From the cell containing the given text, extract its center point as (X, Y) coordinate. 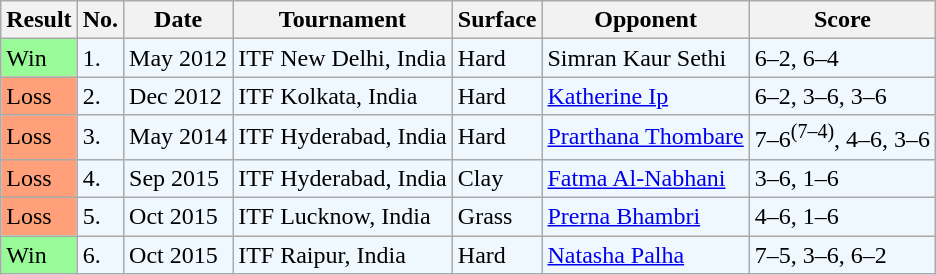
1. (100, 58)
Result (39, 20)
May 2014 (178, 138)
Sep 2015 (178, 178)
Surface (497, 20)
No. (100, 20)
Prerna Bhambri (646, 217)
7–5, 3–6, 6–2 (842, 255)
Katherine Ip (646, 96)
Grass (497, 217)
6–2, 3–6, 3–6 (842, 96)
3. (100, 138)
May 2012 (178, 58)
Clay (497, 178)
Fatma Al-Nabhani (646, 178)
ITF Kolkata, India (343, 96)
Opponent (646, 20)
2. (100, 96)
Dec 2012 (178, 96)
ITF New Delhi, India (343, 58)
Date (178, 20)
4–6, 1–6 (842, 217)
ITF Lucknow, India (343, 217)
Score (842, 20)
6. (100, 255)
3–6, 1–6 (842, 178)
5. (100, 217)
4. (100, 178)
Prarthana Thombare (646, 138)
Tournament (343, 20)
6–2, 6–4 (842, 58)
Simran Kaur Sethi (646, 58)
Natasha Palha (646, 255)
ITF Raipur, India (343, 255)
7–6(7–4), 4–6, 3–6 (842, 138)
